Locate the cell with the specified text and output its (x, y) center coordinate. 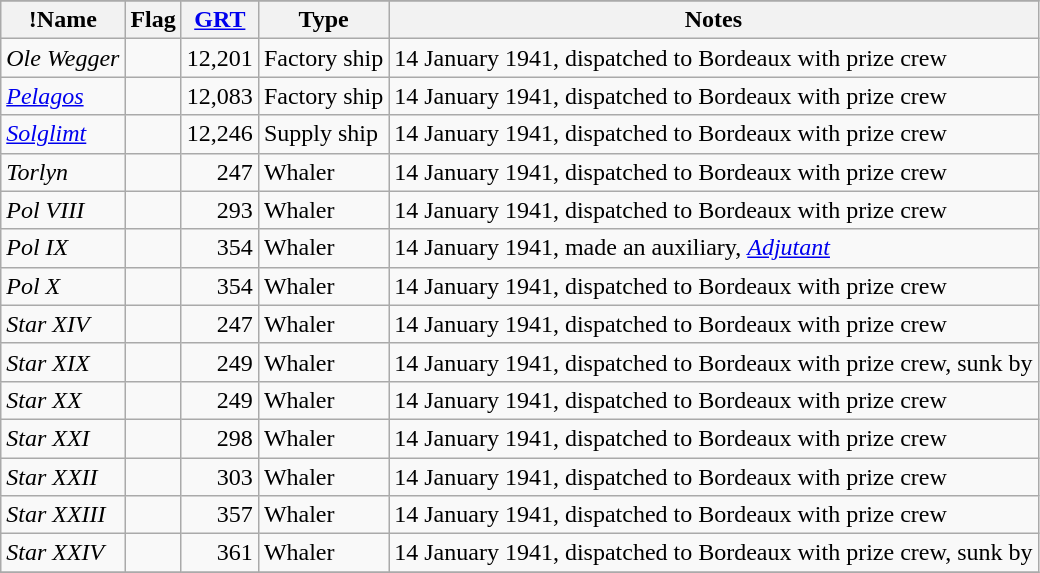
Pol X (63, 286)
Ole Wegger (63, 58)
Star XIV (63, 324)
Star XXI (63, 438)
Torlyn (63, 172)
Star XIX (63, 362)
Notes (714, 20)
357 (220, 515)
GRT (220, 20)
298 (220, 438)
Type (323, 20)
Flag (153, 20)
Pol IX (63, 248)
14 January 1941, made an auxiliary, Adjutant (714, 248)
12,201 (220, 58)
Solglimt (63, 134)
361 (220, 553)
!Name (63, 20)
Supply ship (323, 134)
12,083 (220, 96)
Star XXIV (63, 553)
303 (220, 477)
12,246 (220, 134)
Pol VIII (63, 210)
Star XXII (63, 477)
Star XX (63, 400)
Pelagos (63, 96)
293 (220, 210)
Star XXIII (63, 515)
